Identify which cell holds the provided text, then report its [x, y] central coordinate. 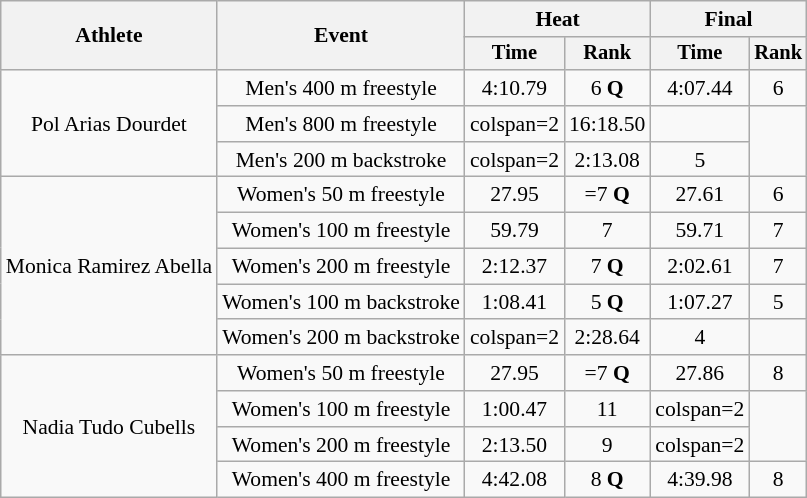
4:10.79 [514, 88]
7 Q [607, 267]
27.86 [700, 373]
Women's 100 m backstroke [341, 302]
59.71 [700, 231]
Women's 200 m backstroke [341, 338]
Men's 400 m freestyle [341, 88]
Event [341, 36]
4 [700, 338]
2:12.37 [514, 267]
Athlete [109, 36]
2:28.64 [607, 338]
27.61 [700, 195]
4:39.98 [700, 480]
1:07.27 [700, 302]
16:18.50 [607, 124]
4:07.44 [700, 88]
5 Q [607, 302]
Pol Arias Dourdet [109, 124]
Monica Ramirez Abella [109, 266]
9 [607, 445]
Final [728, 19]
11 [607, 409]
59.79 [514, 231]
6 Q [607, 88]
Women's 400 m freestyle [341, 480]
2:02.61 [700, 267]
Men's 200 m backstroke [341, 160]
Heat [558, 19]
1:08.41 [514, 302]
2:13.50 [514, 445]
8 Q [607, 480]
4:42.08 [514, 480]
2:13.08 [607, 160]
Men's 800 m freestyle [341, 124]
1:00.47 [514, 409]
Nadia Tudo Cubells [109, 426]
